Output the [X, Y] coordinate of the center of the cell containing the given text.  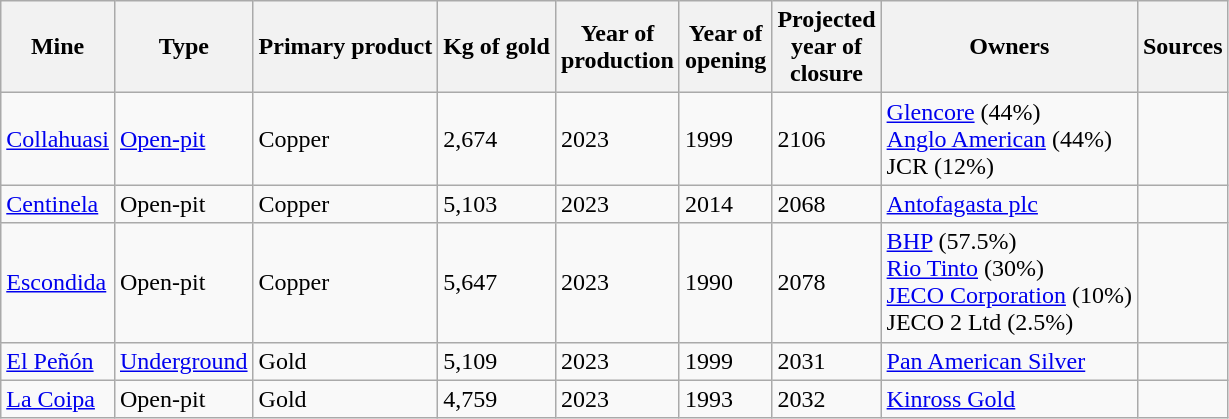
Kinross Gold [1009, 399]
Projectedyear ofclosure [826, 47]
Escondida [58, 282]
2,674 [497, 139]
La Coipa [58, 399]
2031 [826, 361]
Collahuasi [58, 139]
Antofagasta plc [1009, 204]
5,109 [497, 361]
2078 [826, 282]
2014 [725, 204]
2068 [826, 204]
5,103 [497, 204]
Year ofopening [725, 47]
1990 [725, 282]
Sources [1182, 47]
Owners [1009, 47]
BHP (57.5%)Rio Tinto (30%)JECO Corporation (10%) JECO 2 Ltd (2.5%) [1009, 282]
Mine [58, 47]
2106 [826, 139]
Type [184, 47]
Underground [184, 361]
5,647 [497, 282]
Kg of gold [497, 47]
Primary product [346, 47]
4,759 [497, 399]
Year ofproduction [617, 47]
Glencore (44%)Anglo American (44%)JCR (12%) [1009, 139]
El Peñón [58, 361]
Pan American Silver [1009, 361]
1993 [725, 399]
Centinela [58, 204]
2032 [826, 399]
